Pinpoint the cell where the given text exists, returning its [X, Y] midpoint coordinate. 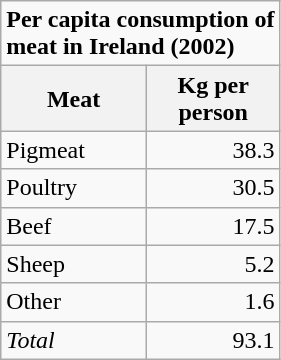
17.5 [213, 226]
Beef [74, 226]
Pigmeat [74, 150]
Sheep [74, 264]
93.1 [213, 340]
38.3 [213, 150]
Poultry [74, 188]
1.6 [213, 302]
Kg perperson [213, 98]
5.2 [213, 264]
Total [74, 340]
Meat [74, 98]
Other [74, 302]
Per capita consumption of meat in Ireland (2002) [140, 34]
30.5 [213, 188]
